Output the [x, y] coordinate of the center of the cell containing the given text.  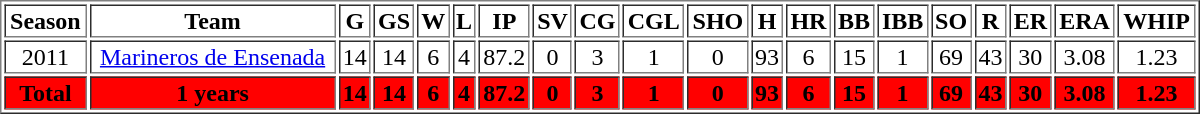
SHO [718, 20]
ERA [1084, 20]
1 years [212, 92]
R [990, 20]
H [767, 20]
CGL [654, 20]
SV [552, 20]
SO [952, 20]
Team [212, 20]
Marineros de Ensenada [212, 56]
L [464, 20]
IP [504, 20]
G [355, 20]
Season [45, 20]
W [433, 20]
CG [598, 20]
2011 [45, 56]
IBB [902, 20]
Total [45, 92]
GS [394, 20]
WHIP [1157, 20]
BB [854, 20]
HR [808, 20]
ER [1030, 20]
